Provide the (x, y) coordinate of the cell's center where the given text is located.  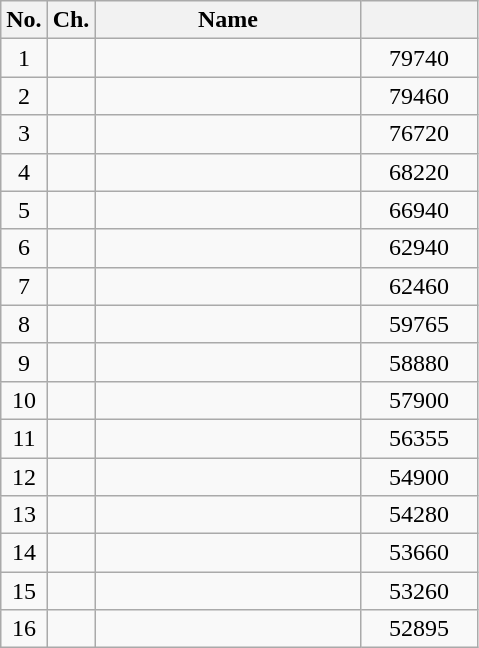
52895 (419, 629)
76720 (419, 134)
57900 (419, 400)
53660 (419, 553)
54280 (419, 515)
56355 (419, 438)
62460 (419, 286)
15 (24, 591)
6 (24, 248)
8 (24, 324)
Name (228, 20)
59765 (419, 324)
53260 (419, 591)
9 (24, 362)
No. (24, 20)
1 (24, 58)
54900 (419, 477)
66940 (419, 210)
79460 (419, 96)
11 (24, 438)
2 (24, 96)
5 (24, 210)
7 (24, 286)
16 (24, 629)
4 (24, 172)
79740 (419, 58)
10 (24, 400)
14 (24, 553)
13 (24, 515)
Ch. (71, 20)
12 (24, 477)
3 (24, 134)
58880 (419, 362)
68220 (419, 172)
62940 (419, 248)
